Return [x, y] of the center of cell containing provided text 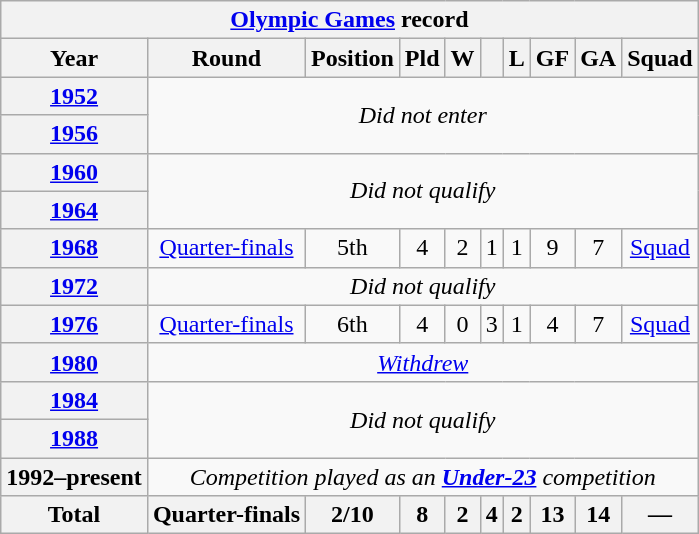
W [462, 58]
Total [74, 515]
3 [492, 324]
1972 [74, 286]
Round [226, 58]
Olympic Games record [350, 20]
0 [462, 324]
1976 [74, 324]
1984 [74, 400]
14 [598, 515]
1968 [74, 248]
Year [74, 58]
GA [598, 58]
1992–present [74, 477]
Pld [422, 58]
Did not enter [422, 115]
8 [422, 515]
Withdrew [422, 362]
5th [353, 248]
1952 [74, 96]
1960 [74, 172]
Competition played as an Under-23 competition [422, 477]
— [660, 515]
1956 [74, 134]
9 [552, 248]
1980 [74, 362]
GF [552, 58]
13 [552, 515]
1988 [74, 438]
6th [353, 324]
Position [353, 58]
2/10 [353, 515]
L [516, 58]
1964 [74, 210]
